From the cell containing the given text, extract its center point as [X, Y] coordinate. 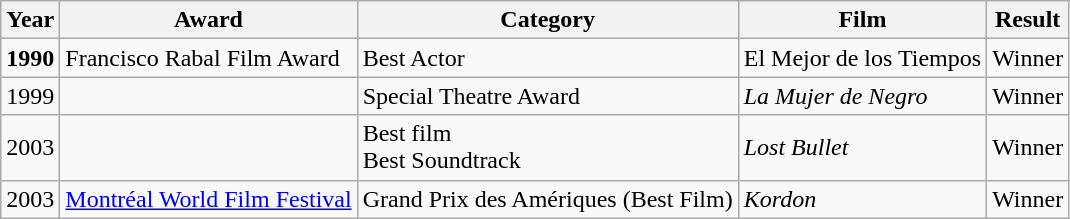
Special Theatre Award [548, 96]
1990 [30, 58]
Lost Bullet [862, 148]
1999 [30, 96]
Montréal World Film Festival [208, 199]
Best filmBest Soundtrack [548, 148]
Kordon [862, 199]
La Mujer de Negro [862, 96]
Award [208, 20]
Film [862, 20]
Year [30, 20]
El Mejor de los Tiempos [862, 58]
Category [548, 20]
Francisco Rabal Film Award [208, 58]
Best Actor [548, 58]
Result [1028, 20]
Grand Prix des Amériques (Best Film) [548, 199]
